Search for the cell housing the specified text and yield its (x, y) center coordinate. 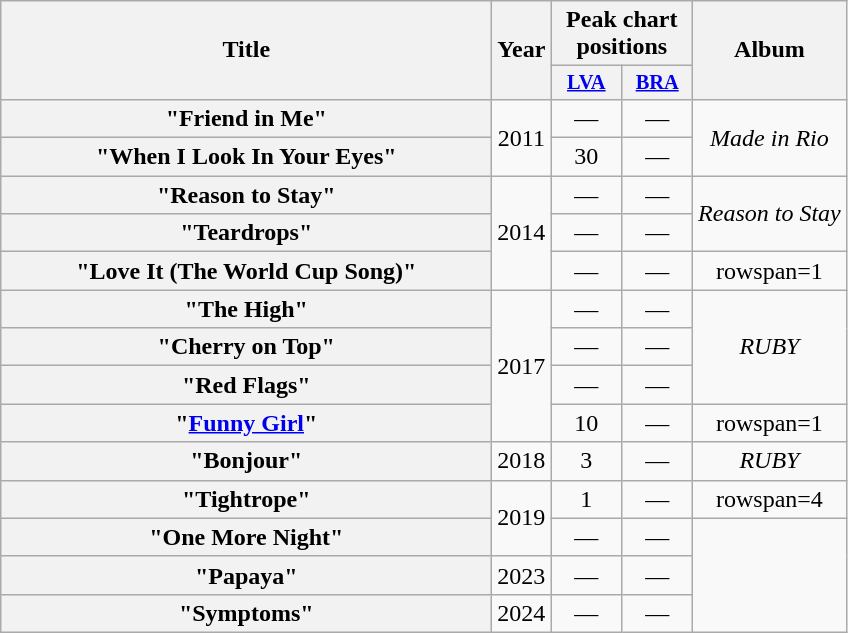
rowspan=4 (770, 499)
Reason to Stay (770, 214)
"When I Look In Your Eyes" (246, 157)
"Funny Girl" (246, 423)
Year (522, 50)
"Symptoms" (246, 613)
"Reason to Stay" (246, 195)
30 (586, 157)
2018 (522, 461)
"The High" (246, 309)
2023 (522, 575)
"Teardrops" (246, 233)
"One More Night" (246, 537)
Title (246, 50)
Peak chart positions (622, 34)
2024 (522, 613)
"Love It (The World Cup Song)" (246, 271)
"Friend in Me" (246, 118)
BRA (658, 83)
10 (586, 423)
Made in Rio (770, 137)
"Papaya" (246, 575)
"Tightrope" (246, 499)
2011 (522, 137)
"Cherry on Top" (246, 347)
2019 (522, 518)
"Bonjour" (246, 461)
2017 (522, 366)
2014 (522, 233)
"Red Flags" (246, 385)
Album (770, 50)
1 (586, 499)
3 (586, 461)
LVA (586, 83)
